Determine the (x, y) coordinate at the center of the cell enclosing the given text.  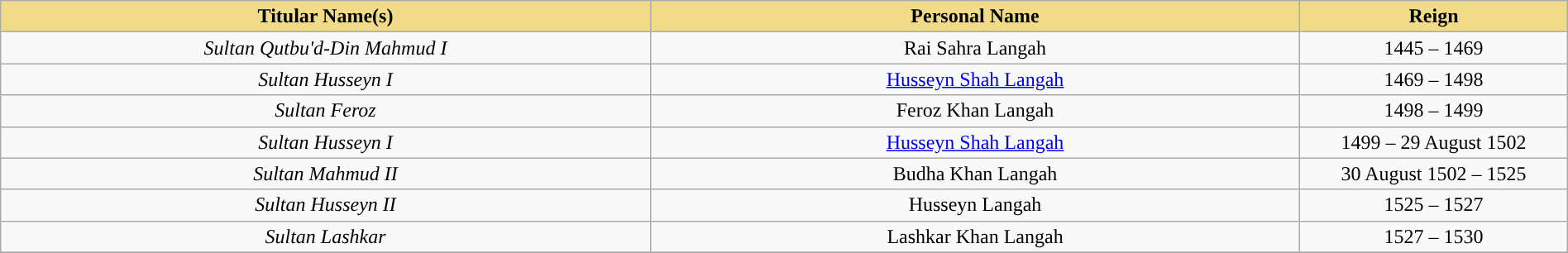
1527 – 1530 (1434, 236)
Rai Sahra Langah (975, 48)
Lashkar Khan Langah (975, 236)
Sultan Husseyn II (326, 205)
Husseyn Langah (975, 205)
Feroz Khan Langah (975, 111)
Budha Khan Langah (975, 174)
1498 – 1499 (1434, 111)
Sultan Qutbu'd-Din Mahmud I (326, 48)
Reign (1434, 17)
1469 – 1498 (1434, 79)
30 August 1502 – 1525 (1434, 174)
1499 – 29 August 1502 (1434, 142)
1445 – 1469 (1434, 48)
Sultan Mahmud II (326, 174)
Titular Name(s) (326, 17)
1525 – 1527 (1434, 205)
Sultan Feroz (326, 111)
Personal Name (975, 17)
Sultan Lashkar (326, 236)
